For the text-containing cell, return its midpoint in (x, y) coordinate format. 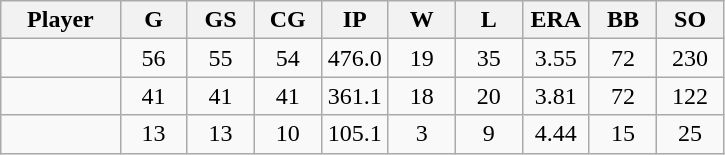
GS (220, 20)
25 (690, 134)
20 (488, 96)
3.55 (556, 58)
L (488, 20)
361.1 (354, 96)
SO (690, 20)
19 (422, 58)
4.44 (556, 134)
ERA (556, 20)
3.81 (556, 96)
35 (488, 58)
G (154, 20)
476.0 (354, 58)
18 (422, 96)
122 (690, 96)
W (422, 20)
55 (220, 58)
3 (422, 134)
56 (154, 58)
10 (288, 134)
230 (690, 58)
CG (288, 20)
BB (622, 20)
54 (288, 58)
Player (60, 20)
IP (354, 20)
9 (488, 134)
15 (622, 134)
105.1 (354, 134)
